Detect which cell encompasses the target text, then output its [x, y] center coordinate. 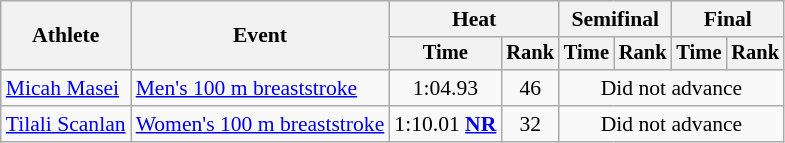
Semifinal [615, 19]
Men's 100 m breaststroke [260, 88]
Athlete [66, 36]
Tilali Scanlan [66, 124]
32 [530, 124]
1:04.93 [445, 88]
Micah Masei [66, 88]
46 [530, 88]
Event [260, 36]
1:10.01 NR [445, 124]
Heat [474, 19]
Final [727, 19]
Women's 100 m breaststroke [260, 124]
